Return the [X, Y] coordinate for the center point of the cell that contains the specified text.  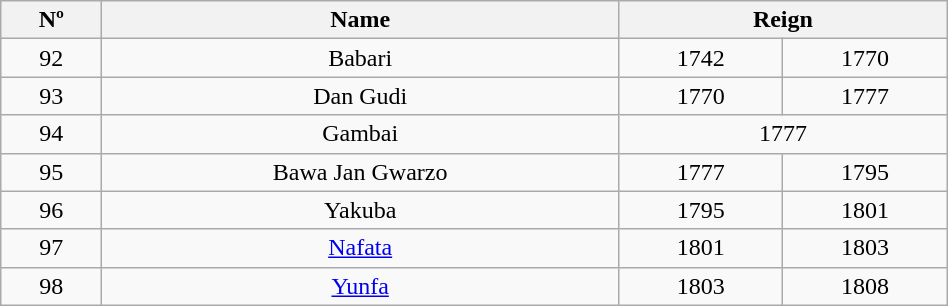
Gambai [360, 134]
Yunfa [360, 286]
98 [52, 286]
93 [52, 96]
95 [52, 172]
1742 [701, 58]
Babari [360, 58]
97 [52, 248]
96 [52, 210]
Name [360, 20]
Bawa Jan Gwarzo [360, 172]
Yakuba [360, 210]
94 [52, 134]
92 [52, 58]
Dan Gudi [360, 96]
1808 [865, 286]
Nafata [360, 248]
Nº [52, 20]
Reign [784, 20]
